Provide the [X, Y] coordinate of the cell's center where the given text is located.  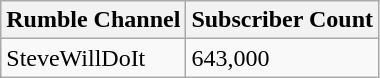
643,000 [282, 58]
SteveWillDoIt [94, 58]
Rumble Channel [94, 20]
Subscriber Count [282, 20]
